For the text-containing cell, return its midpoint in (X, Y) coordinate format. 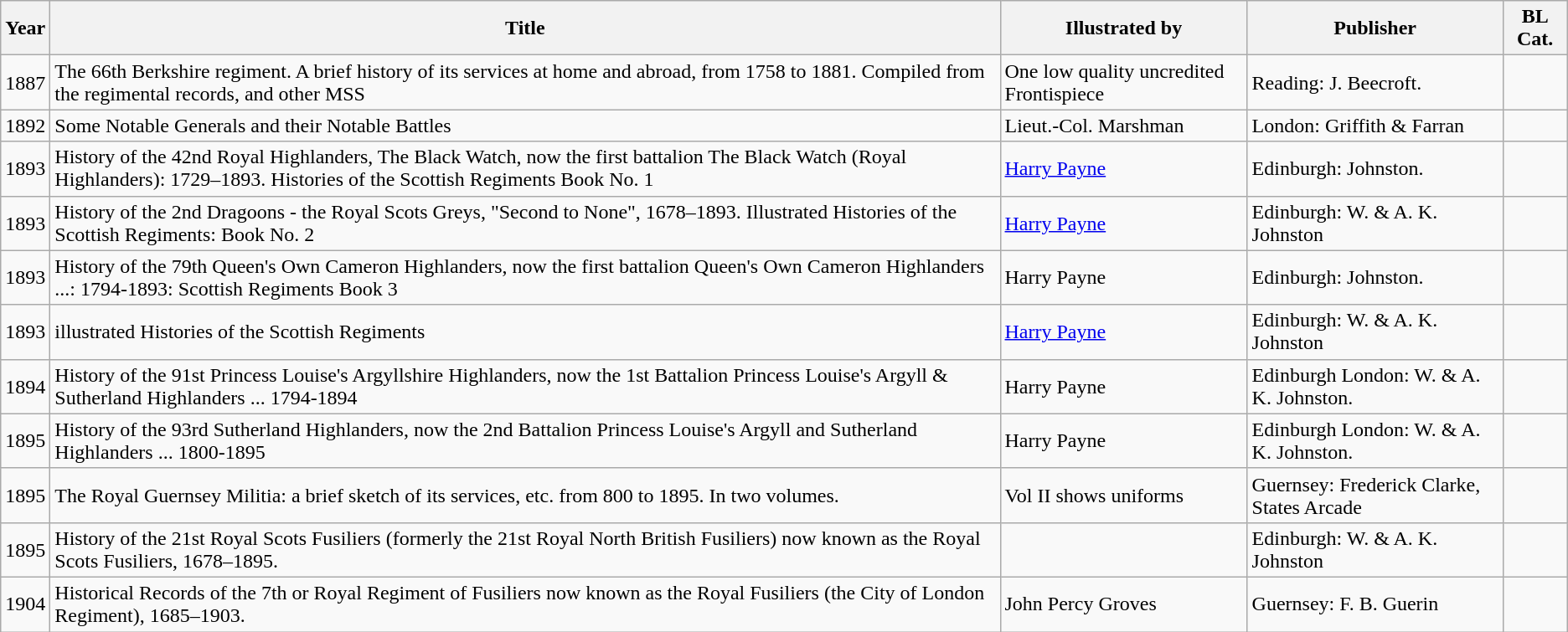
Guernsey: Frederick Clarke, States Arcade (1375, 496)
History of the 21st Royal Scots Fusiliers (formerly the 21st Royal North British Fusiliers) now known as the Royal Scots Fusiliers, 1678–1895. (525, 549)
History of the 2nd Dragoons - the Royal Scots Greys, "Second to None", 1678–1893. Illustrated Histories of the Scottish Regiments: Book No. 2 (525, 223)
Illustrated by (1124, 28)
Lieut.-Col. Marshman (1124, 126)
The Royal Guernsey Militia: a brief sketch of its services, etc. from 800 to 1895. In two volumes. (525, 496)
Publisher (1375, 28)
Title (525, 28)
London: Griffith & Farran (1375, 126)
BL Cat. (1534, 28)
1892 (25, 126)
Vol II shows uniforms (1124, 496)
illustrated Histories of the Scottish Regiments (525, 331)
1904 (25, 604)
History of the 93rd Sutherland Highlanders, now the 2nd Battalion Princess Louise's Argyll and Sutherland Highlanders ... 1800-1895 (525, 440)
Some Notable Generals and their Notable Battles (525, 126)
Reading: J. Beecroft. (1375, 82)
1887 (25, 82)
Historical Records of the 7th or Royal Regiment of Fusiliers now known as the Royal Fusiliers (the City of London Regiment), 1685–1903. (525, 604)
1894 (25, 387)
History of the 91st Princess Louise's Argyllshire Highlanders, now the 1st Battalion Princess Louise's Argyll & Sutherland Highlanders ... 1794-1894 (525, 387)
John Percy Groves (1124, 604)
Year (25, 28)
One low quality uncredited Frontispiece (1124, 82)
Guernsey: F. B. Guerin (1375, 604)
